Extract the (x, y) coordinate from the center of the cell holding the provided text.  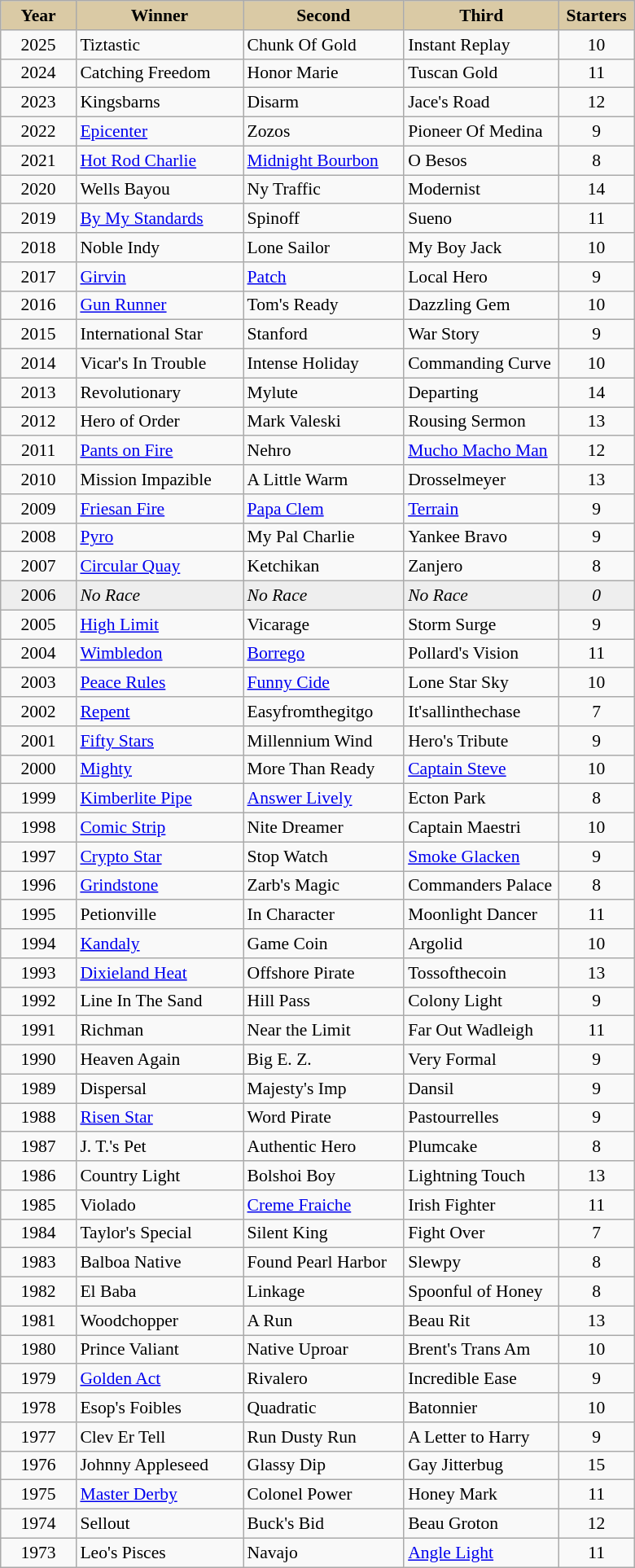
Dispersal (160, 1088)
2024 (39, 73)
Epicenter (160, 132)
Commanding Curve (481, 364)
Dansil (481, 1088)
Found Pearl Harbor (323, 1263)
Pollard's Vision (481, 654)
Crypto Star (160, 856)
Lightning Touch (481, 1176)
2021 (39, 160)
Incredible Ease (481, 1379)
Beau Rit (481, 1321)
Leo's Pisces (160, 1553)
Ketchikan (323, 567)
A Run (323, 1321)
Wells Bayou (160, 190)
Year (39, 15)
Pyro (160, 537)
1991 (39, 1031)
My Boy Jack (481, 247)
1987 (39, 1147)
2015 (39, 335)
Zarb's Magic (323, 886)
Authentic Hero (323, 1147)
1996 (39, 886)
Line In The Sand (160, 1001)
Bolshoi Boy (323, 1176)
Hero of Order (160, 422)
2001 (39, 741)
Captain Steve (481, 769)
Game Coin (323, 944)
Navajo (323, 1553)
2009 (39, 509)
Borrego (323, 654)
15 (596, 1465)
In Character (323, 915)
Jace's Road (481, 103)
2010 (39, 480)
Offshore Pirate (323, 973)
Richman (160, 1031)
Buck's Bid (323, 1524)
Spinoff (323, 219)
Honey Mark (481, 1495)
1983 (39, 1263)
Zozos (323, 132)
Golden Act (160, 1379)
Catching Freedom (160, 73)
Glassy Dip (323, 1465)
Revolutionary (160, 392)
2008 (39, 537)
Dazzling Gem (481, 305)
Silent King (323, 1233)
1980 (39, 1350)
Quadratic (323, 1408)
Big E. Z. (323, 1060)
Fifty Stars (160, 741)
1974 (39, 1524)
1975 (39, 1495)
Mission Impazible (160, 480)
2012 (39, 422)
Beau Groton (481, 1524)
Circular Quay (160, 567)
Johnny Appleseed (160, 1465)
Petionville (160, 915)
1994 (39, 944)
Mark Valeski (323, 422)
Rousing Sermon (481, 422)
Angle Light (481, 1553)
Storm Surge (481, 624)
2011 (39, 451)
Esop's Foibles (160, 1408)
1973 (39, 1553)
My Pal Charlie (323, 537)
Violado (160, 1205)
Wimbledon (160, 654)
Plumcake (481, 1147)
2013 (39, 392)
Nite Dreamer (323, 828)
Ny Traffic (323, 190)
A Letter to Harry (481, 1437)
2005 (39, 624)
2022 (39, 132)
Balboa Native (160, 1263)
Tuscan Gold (481, 73)
2003 (39, 683)
Near the Limit (323, 1031)
Honor Marie (323, 73)
1995 (39, 915)
Creme Fraiche (323, 1205)
Funny Cide (323, 683)
2020 (39, 190)
1988 (39, 1118)
Kimberlite Pipe (160, 799)
Kingsbarns (160, 103)
1997 (39, 856)
1998 (39, 828)
Slewpy (481, 1263)
1993 (39, 973)
Colonel Power (323, 1495)
2007 (39, 567)
Modernist (481, 190)
Tossofthecoin (481, 973)
Taylor's Special (160, 1233)
1982 (39, 1292)
Dixieland Heat (160, 973)
War Story (481, 335)
More Than Ready (323, 769)
2017 (39, 277)
Brent's Trans Am (481, 1350)
It'sallinthechase (481, 712)
Local Hero (481, 277)
2023 (39, 103)
Nehro (323, 451)
Native Uproar (323, 1350)
Comic Strip (160, 828)
Hot Rod Charlie (160, 160)
Hill Pass (323, 1001)
Argolid (481, 944)
Sueno (481, 219)
Smoke Glacken (481, 856)
1989 (39, 1088)
Terrain (481, 509)
0 (596, 596)
Mucho Macho Man (481, 451)
Midnight Bourbon (323, 160)
2018 (39, 247)
Tom's Ready (323, 305)
Rivalero (323, 1379)
Vicarage (323, 624)
Run Dusty Run (323, 1437)
Irish Fighter (481, 1205)
2014 (39, 364)
Girvin (160, 277)
Instant Replay (481, 45)
Sellout (160, 1524)
Departing (481, 392)
Heaven Again (160, 1060)
By My Standards (160, 219)
1984 (39, 1233)
Intense Holiday (323, 364)
Lone Sailor (323, 247)
International Star (160, 335)
Pants on Fire (160, 451)
Risen Star (160, 1118)
Master Derby (160, 1495)
J. T.'s Pet (160, 1147)
Repent (160, 712)
2000 (39, 769)
Grindstone (160, 886)
Lone Star Sky (481, 683)
Peace Rules (160, 683)
Pioneer Of Medina (481, 132)
Yankee Bravo (481, 537)
Fight Over (481, 1233)
2016 (39, 305)
Disarm (323, 103)
Commanders Palace (481, 886)
Stanford (323, 335)
1999 (39, 799)
Zanjero (481, 567)
Far Out Wadleigh (481, 1031)
Clev Er Tell (160, 1437)
Starters (596, 15)
Spoonful of Honey (481, 1292)
Easyfromthegitgo (323, 712)
1976 (39, 1465)
Very Formal (481, 1060)
Chunk Of Gold (323, 45)
A Little Warm (323, 480)
2006 (39, 596)
High Limit (160, 624)
Prince Valiant (160, 1350)
Mighty (160, 769)
1978 (39, 1408)
Pastourrelles (481, 1118)
Majesty's Imp (323, 1088)
Gun Runner (160, 305)
Linkage (323, 1292)
Colony Light (481, 1001)
1990 (39, 1060)
Winner (160, 15)
Patch (323, 277)
Moonlight Dancer (481, 915)
Woodchopper (160, 1321)
Third (481, 15)
Second (323, 15)
O Besos (481, 160)
1986 (39, 1176)
Vicar's In Trouble (160, 364)
Ecton Park (481, 799)
Batonnier (481, 1408)
Stop Watch (323, 856)
2004 (39, 654)
1979 (39, 1379)
Word Pirate (323, 1118)
El Baba (160, 1292)
Captain Maestri (481, 828)
2025 (39, 45)
1977 (39, 1437)
Drosselmeyer (481, 480)
Hero's Tribute (481, 741)
1985 (39, 1205)
Gay Jitterbug (481, 1465)
Noble Indy (160, 247)
1981 (39, 1321)
2002 (39, 712)
Country Light (160, 1176)
1992 (39, 1001)
Friesan Fire (160, 509)
Millennium Wind (323, 741)
Tiztastic (160, 45)
Mylute (323, 392)
Kandaly (160, 944)
Papa Clem (323, 509)
Answer Lively (323, 799)
2019 (39, 219)
